Provide the (X, Y) coordinate of the cell's center where the given text is located.  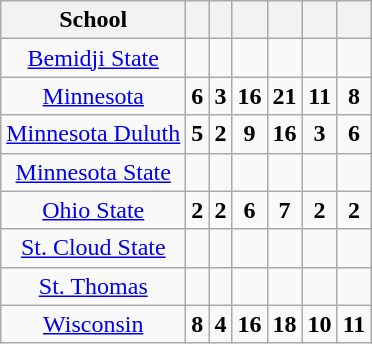
Bemidji State (94, 58)
18 (284, 324)
7 (284, 210)
St. Thomas (94, 286)
Minnesota (94, 96)
School (94, 20)
Ohio State (94, 210)
St. Cloud State (94, 248)
5 (198, 134)
4 (220, 324)
Wisconsin (94, 324)
10 (320, 324)
Minnesota State (94, 172)
Minnesota Duluth (94, 134)
21 (284, 96)
9 (250, 134)
